Scan for the cell matching the given text and deliver its [x, y] coordinate at center. 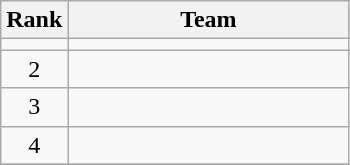
4 [34, 145]
Team [208, 20]
2 [34, 69]
3 [34, 107]
Rank [34, 20]
